Pinpoint the cell where the given text exists, returning its (X, Y) midpoint coordinate. 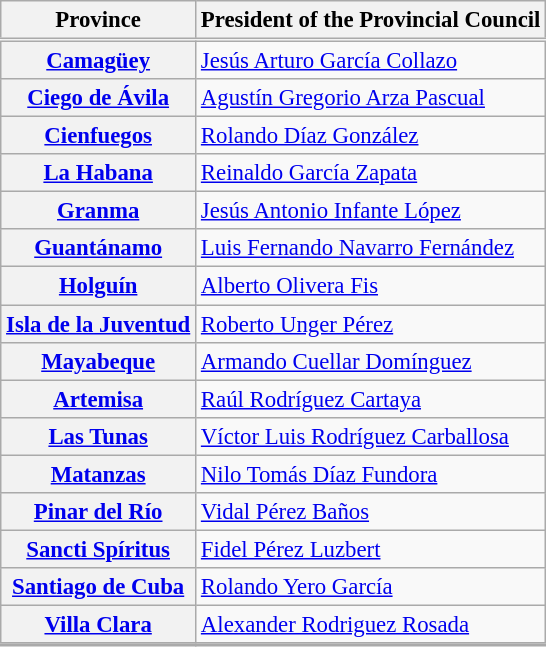
Matanzas (98, 474)
Artemisa (98, 399)
Holguín (98, 286)
Granma (98, 211)
Roberto Unger Pérez (371, 324)
Sancti Spíritus (98, 549)
Alexander Rodriguez Rosada (371, 624)
Isla de la Juventud (98, 324)
Armando Cuellar Domínguez (371, 361)
Vidal Pérez Baños (371, 512)
Ciego de Ávila (98, 98)
Luis Fernando Navarro Fernández (371, 249)
Las Tunas (98, 436)
Pinar del Río (98, 512)
Guantánamo (98, 249)
Jesús Antonio Infante López (371, 211)
Nilo Tomás Díaz Fundora (371, 474)
Agustín Gregorio Arza Pascual (371, 98)
Reinaldo García Zapata (371, 173)
Rolando Yero García (371, 587)
Santiago de Cuba (98, 587)
Villa Clara (98, 624)
Cienfuegos (98, 136)
La Habana (98, 173)
Rolando Díaz González (371, 136)
Jesús Arturo García Collazo (371, 60)
Province (98, 20)
Raúl Rodríguez Cartaya (371, 399)
Camagüey (98, 60)
Víctor Luis Rodríguez Carballosa (371, 436)
Fidel Pérez Luzbert (371, 549)
Mayabeque (98, 361)
Alberto Olivera Fis (371, 286)
President of the Provincial Council (371, 20)
